For the text-containing cell, return its midpoint in [X, Y] coordinate format. 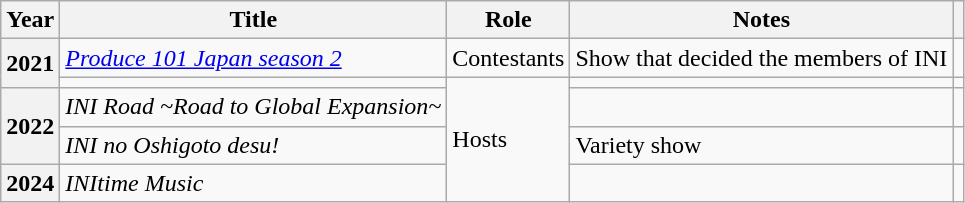
2021 [30, 64]
Notes [762, 20]
2024 [30, 183]
INItime Music [254, 183]
Title [254, 20]
INI Road ~Road to Global Expansion~ [254, 107]
2022 [30, 126]
Year [30, 20]
Contestants [508, 58]
INI no Oshigoto desu! [254, 145]
Produce 101 Japan season 2 [254, 58]
Hosts [508, 140]
Role [508, 20]
Show that decided the members of INI [762, 58]
Variety show [762, 145]
